Detect which cell encompasses the target text, then output its [x, y] center coordinate. 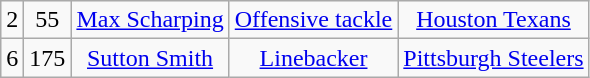
Sutton Smith [150, 58]
Houston Texans [494, 20]
55 [48, 20]
Offensive tackle [314, 20]
175 [48, 58]
Pittsburgh Steelers [494, 58]
Linebacker [314, 58]
2 [12, 20]
6 [12, 58]
Max Scharping [150, 20]
